Provide the (x, y) coordinate of the cell's center where the given text is located.  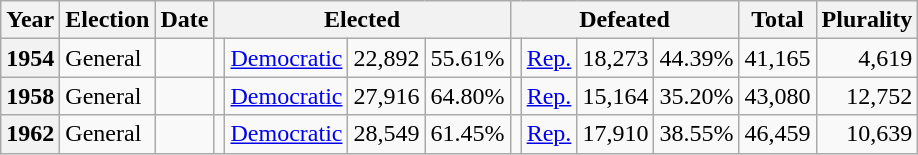
1962 (30, 134)
44.39% (696, 58)
55.61% (468, 58)
15,164 (616, 96)
41,165 (778, 58)
27,916 (386, 96)
35.20% (696, 96)
43,080 (778, 96)
64.80% (468, 96)
Year (30, 20)
1954 (30, 58)
28,549 (386, 134)
Date (184, 20)
61.45% (468, 134)
1958 (30, 96)
46,459 (778, 134)
22,892 (386, 58)
Election (108, 20)
12,752 (867, 96)
Defeated (624, 20)
4,619 (867, 58)
Total (778, 20)
Plurality (867, 20)
10,639 (867, 134)
Elected (362, 20)
38.55% (696, 134)
17,910 (616, 134)
18,273 (616, 58)
